For the text-containing cell, return its midpoint in (X, Y) coordinate format. 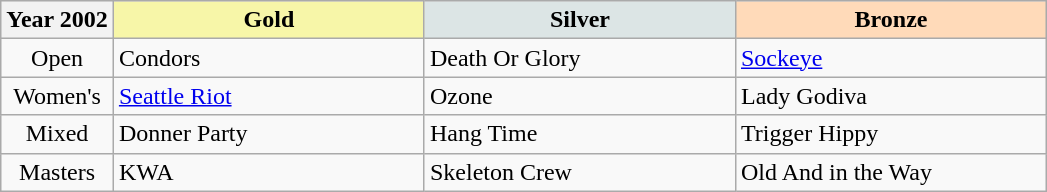
Open (58, 58)
Ozone (580, 96)
Gold (268, 20)
Seattle Riot (268, 96)
Old And in the Way (890, 172)
Sockeye (890, 58)
Masters (58, 172)
Year 2002 (58, 20)
Hang Time (580, 134)
Silver (580, 20)
Women's (58, 96)
Death Or Glory (580, 58)
Condors (268, 58)
Skeleton Crew (580, 172)
Mixed (58, 134)
Trigger Hippy (890, 134)
KWA (268, 172)
Bronze (890, 20)
Lady Godiva (890, 96)
Donner Party (268, 134)
